From the cell containing the given text, extract its center point as [X, Y] coordinate. 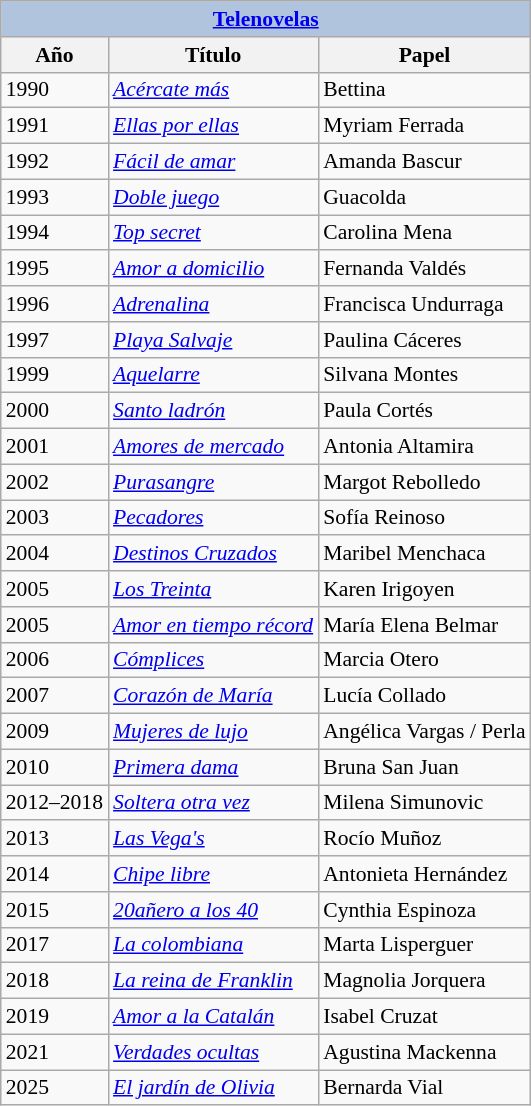
Milena Simunovic [424, 803]
Top secret [213, 233]
2002 [54, 482]
Guacolda [424, 197]
María Elena Belmar [424, 625]
Playa Salvaje [213, 340]
Amanda Bascur [424, 162]
Rocío Muñoz [424, 839]
1992 [54, 162]
2010 [54, 767]
Paulina Cáceres [424, 340]
Antonieta Hernández [424, 874]
Myriam Ferrada [424, 126]
2021 [54, 1052]
Bettina [424, 90]
Isabel Cruzat [424, 1017]
La reina de Franklin [213, 981]
Agustina Mackenna [424, 1052]
Purasangre [213, 482]
El jardín de Olivia [213, 1088]
2006 [54, 660]
Las Vega's [213, 839]
1997 [54, 340]
Sofía Reinoso [424, 518]
Margot Rebolledo [424, 482]
Amor a la Catalán [213, 1017]
2012–2018 [54, 803]
Aquelarre [213, 375]
20añero a los 40 [213, 910]
2019 [54, 1017]
Marta Lisperguer [424, 945]
Silvana Montes [424, 375]
1996 [54, 304]
2014 [54, 874]
2009 [54, 732]
2000 [54, 411]
Doble juego [213, 197]
Pecadores [213, 518]
Paula Cortés [424, 411]
2001 [54, 447]
Verdades ocultas [213, 1052]
Lucía Collado [424, 696]
2025 [54, 1088]
1999 [54, 375]
2018 [54, 981]
Fernanda Valdés [424, 269]
Amor en tiempo récord [213, 625]
Corazón de María [213, 696]
Telenovelas [266, 19]
Acércate más [213, 90]
Año [54, 55]
Soltera otra vez [213, 803]
2007 [54, 696]
Marcia Otero [424, 660]
1991 [54, 126]
2015 [54, 910]
Santo ladrón [213, 411]
Maribel Menchaca [424, 554]
2004 [54, 554]
Papel [424, 55]
Cynthia Espinoza [424, 910]
Mujeres de lujo [213, 732]
Carolina Mena [424, 233]
Karen Irigoyen [424, 589]
Ellas por ellas [213, 126]
Angélica Vargas / Perla [424, 732]
Destinos Cruzados [213, 554]
1990 [54, 90]
Título [213, 55]
1993 [54, 197]
Amores de mercado [213, 447]
Bruna San Juan [424, 767]
Cómplices [213, 660]
Fácil de amar [213, 162]
2003 [54, 518]
Primera dama [213, 767]
Los Treinta [213, 589]
2017 [54, 945]
1994 [54, 233]
Bernarda Vial [424, 1088]
1995 [54, 269]
La colombiana [213, 945]
2013 [54, 839]
Chipe libre [213, 874]
Francisca Undurraga [424, 304]
Amor a domicilio [213, 269]
Antonia Altamira [424, 447]
Magnolia Jorquera [424, 981]
Adrenalina [213, 304]
